For the text-containing cell, return its midpoint in (x, y) coordinate format. 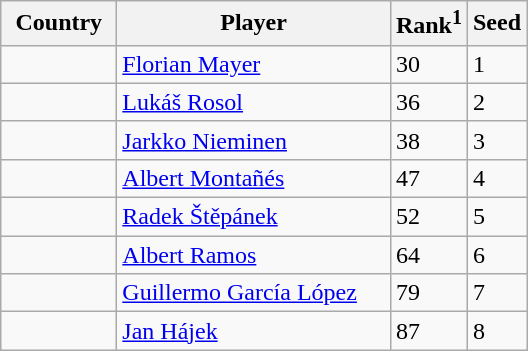
Guillermo García López (254, 293)
2 (496, 102)
Rank1 (428, 24)
6 (496, 255)
47 (428, 178)
Seed (496, 24)
38 (428, 140)
Player (254, 24)
Florian Mayer (254, 64)
4 (496, 178)
87 (428, 331)
Albert Montañés (254, 178)
Jarkko Nieminen (254, 140)
36 (428, 102)
52 (428, 217)
7 (496, 293)
Lukáš Rosol (254, 102)
30 (428, 64)
8 (496, 331)
3 (496, 140)
5 (496, 217)
Country (59, 24)
Albert Ramos (254, 255)
Jan Hájek (254, 331)
64 (428, 255)
79 (428, 293)
1 (496, 64)
Radek Štěpánek (254, 217)
